Search for the cell housing the specified text and yield its [X, Y] center coordinate. 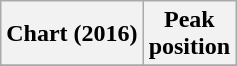
Peakposition [189, 34]
Chart (2016) [72, 34]
